Capture the cell that displays the provided text and extract its (X, Y) central coordinate. 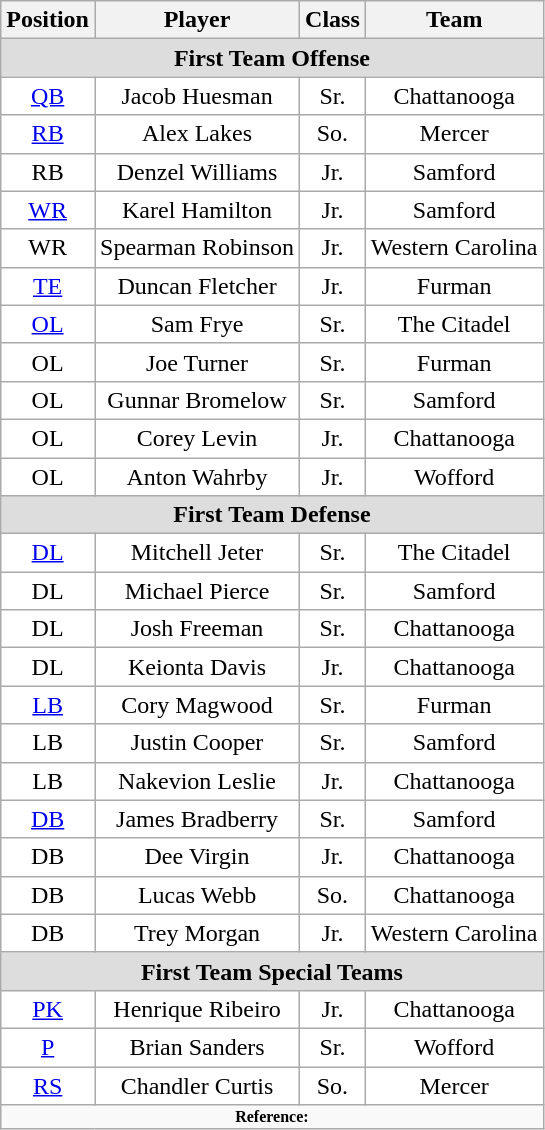
Trey Morgan (196, 933)
Cory Magwood (196, 705)
Joe Turner (196, 362)
Chandler Curtis (196, 1085)
Michael Pierce (196, 591)
Team (454, 20)
Brian Sanders (196, 1047)
Corey Levin (196, 438)
QB (48, 96)
Lucas Webb (196, 895)
Jacob Huesman (196, 96)
Keionta Davis (196, 667)
RS (48, 1085)
Dee Virgin (196, 857)
TE (48, 286)
Denzel Williams (196, 172)
Position (48, 20)
Duncan Fletcher (196, 286)
First Team Defense (272, 515)
Henrique Ribeiro (196, 1009)
PK (48, 1009)
First Team Special Teams (272, 971)
Player (196, 20)
Josh Freeman (196, 629)
Karel Hamilton (196, 210)
James Bradberry (196, 819)
Justin Cooper (196, 743)
Sam Frye (196, 324)
Reference: (272, 1117)
Nakevion Leslie (196, 781)
Spearman Robinson (196, 248)
Anton Wahrby (196, 477)
Class (333, 20)
Alex Lakes (196, 134)
Mitchell Jeter (196, 553)
First Team Offense (272, 58)
P (48, 1047)
Gunnar Bromelow (196, 400)
